Capture the cell that displays the provided text and extract its [x, y] central coordinate. 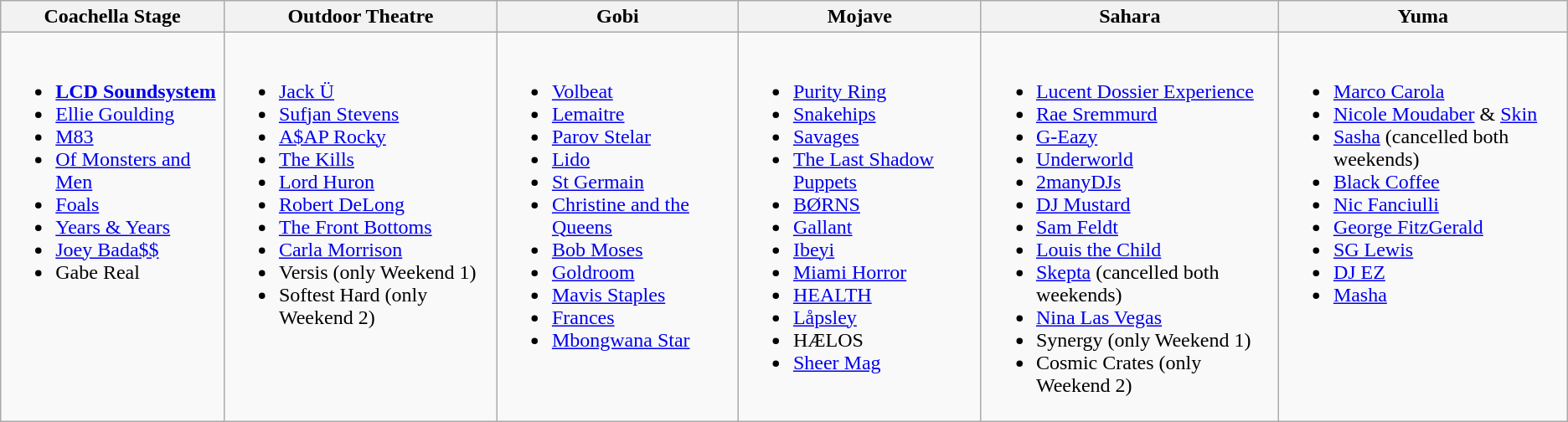
Gobi [617, 17]
Coachella Stage [112, 17]
Jack ÜSufjan StevensA$AP RockyThe KillsLord HuronRobert DeLongThe Front BottomsCarla MorrisonVersis (only Weekend 1)Softest Hard (only Weekend 2) [360, 227]
Purity RingSnakehipsSavagesThe Last Shadow PuppetsBØRNSGallantIbeyiMiami HorrorHEALTHLåpsleyHÆLOSSheer Mag [859, 227]
Yuma [1422, 17]
VolbeatLemaitreParov StelarLidoSt GermainChristine and the QueensBob MosesGoldroomMavis StaplesFrancesMbongwana Star [617, 227]
LCD SoundsystemEllie GouldingM83Of Monsters and MenFoalsYears & YearsJoey Bada$$Gabe Real [112, 227]
Mojave [859, 17]
Sahara [1129, 17]
Marco CarolaNicole Moudaber & SkinSasha (cancelled both weekends)Black CoffeeNic FanciulliGeorge FitzGeraldSG LewisDJ EZMasha [1422, 227]
Outdoor Theatre [360, 17]
